Find where the given text appears and provide that cell's center as [X, Y] coordinate. 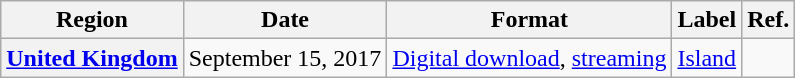
Island [707, 58]
September 15, 2017 [285, 58]
United Kingdom [92, 58]
Region [92, 20]
Digital download, streaming [530, 58]
Format [530, 20]
Ref. [768, 20]
Date [285, 20]
Label [707, 20]
